Capture the cell that displays the provided text and extract its [X, Y] central coordinate. 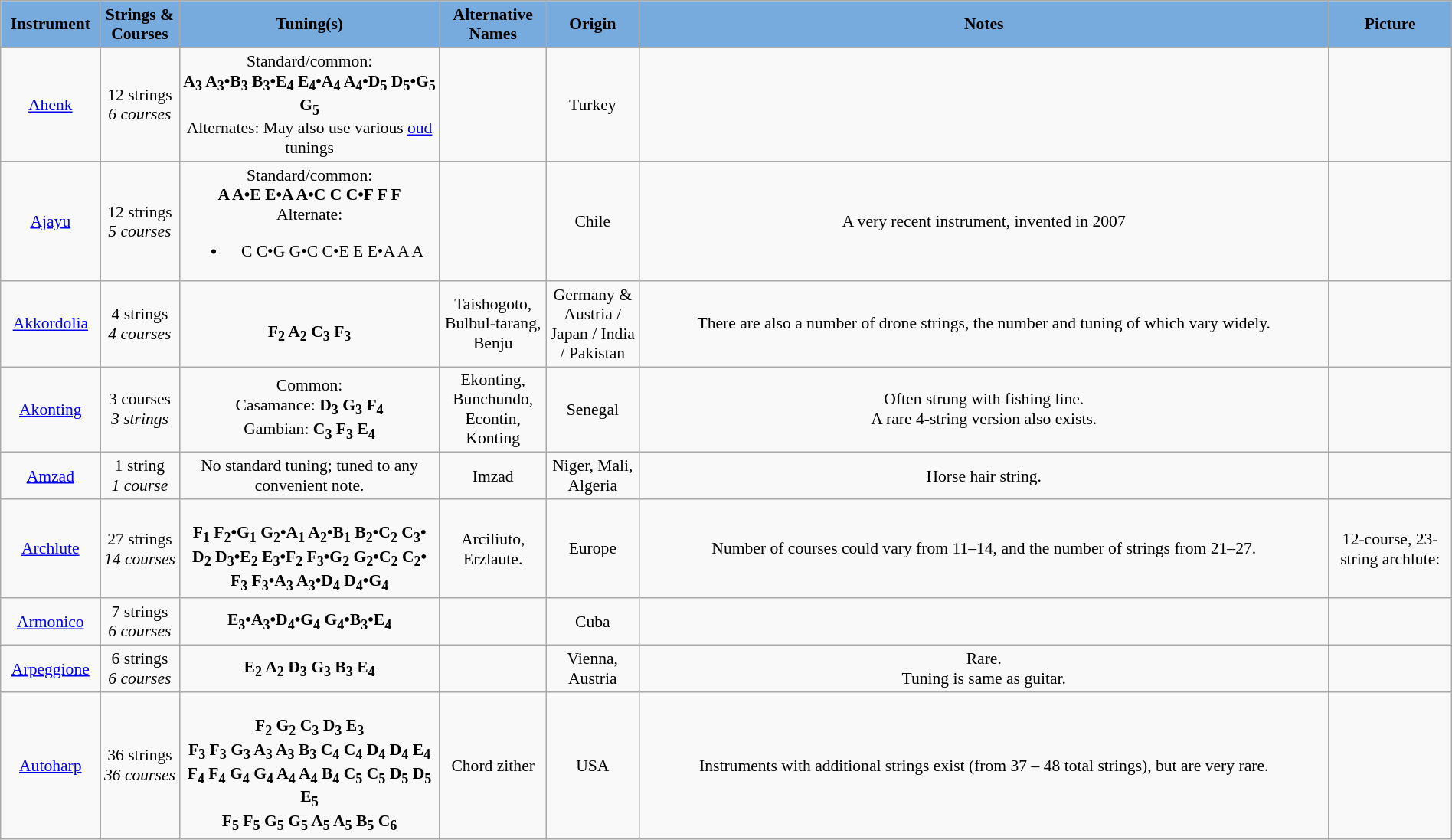
Akkordolia [51, 323]
Chile [593, 221]
12-course, 23-string archlute: [1390, 549]
E2 A2 D3 G3 B3 E4 [309, 668]
Ajayu [51, 221]
No standard tuning; tuned to any convenient note. [309, 476]
Picture [1390, 25]
Chord zither [493, 766]
There are also a number of drone strings, the number and tuning of which vary widely. [983, 323]
Instrument [51, 25]
Imzad [493, 476]
Strings & Courses [139, 25]
12 strings6 courses [139, 104]
F1 F2•G1 G2•A1 A2•B1 B2•C2 C3• D2 D3•E2 E3•F2 F3•G2 G2•C2 C2• F3 F3•A3 A3•D4 D4•G4 [309, 549]
F2 G2 C3 D3 E3 F3 F3 G3 A3 A3 B3 C4 C4 D4 D4 E4 F4 F4 G4 G4 A4 A4 B4 C5 C5 D5 D5 E5 F5 F5 G5 G5 A5 A5 B5 C6 [309, 766]
Arciliuto, Erzlaute. [493, 549]
Standard/common:A A•E E•A A•C C C•F F FAlternate:C C•G G•C C•E E E•A A A [309, 221]
1 string1 course [139, 476]
Rare.Tuning is same as guitar. [983, 668]
7 strings6 courses [139, 622]
Armonico [51, 622]
Alternative Names [493, 25]
3 courses3 strings [139, 410]
Notes [983, 25]
Europe [593, 549]
12 strings5 courses [139, 221]
Akonting [51, 410]
E3•A3•D4•G4 G4•B3•E4 [309, 622]
27 strings14 courses [139, 549]
6 strings6 courses [139, 668]
Vienna, Austria [593, 668]
Niger, Mali, Algeria [593, 476]
Cuba [593, 622]
Arpeggione [51, 668]
USA [593, 766]
Amzad [51, 476]
Horse hair string. [983, 476]
A very recent instrument, invented in 2007 [983, 221]
Germany & Austria / Japan / India / Pakistan [593, 323]
4 strings4 courses [139, 323]
Often strung with fishing line.A rare 4-string version also exists. [983, 410]
Instruments with additional strings exist (from 37 – 48 total strings), but are very rare. [983, 766]
Origin [593, 25]
Ahenk [51, 104]
Standard/common:A3 A3•B3 B3•E4 E4•A4 A4•D5 D5•G5 G5Alternates: May also use various oud tunings [309, 104]
Archlute [51, 549]
Number of courses could vary from 11–14, and the number of strings from 21–27. [983, 549]
Taishogoto, Bulbul-tarang, Benju [493, 323]
Common:Casamance: D3 G3 F4Gambian: C3 F3 E4 [309, 410]
F2 A2 C3 F3 [309, 323]
36 strings36 courses [139, 766]
Ekonting, Bunchundo, Econtin, Konting [493, 410]
Tuning(s) [309, 25]
Turkey [593, 104]
Senegal [593, 410]
Autoharp [51, 766]
